Identify which cell holds the provided text, then report its [X, Y] central coordinate. 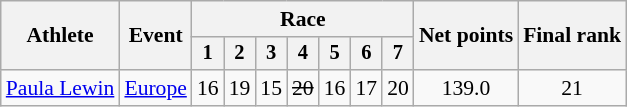
Final rank [572, 36]
5 [335, 54]
6 [366, 54]
Europe [155, 88]
15 [271, 88]
Race [303, 19]
2 [240, 54]
Athlete [60, 36]
Paula Lewin [60, 88]
3 [271, 54]
17 [366, 88]
4 [303, 54]
Net points [466, 36]
21 [572, 88]
Event [155, 36]
19 [240, 88]
1 [208, 54]
7 [398, 54]
139.0 [466, 88]
